Search for the cell housing the specified text and yield its (x, y) center coordinate. 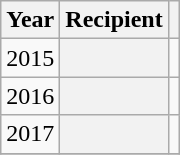
Recipient (114, 20)
Year (30, 20)
2017 (30, 134)
2016 (30, 96)
2015 (30, 58)
